Provide the [X, Y] coordinate of the cell's center where the given text is located.  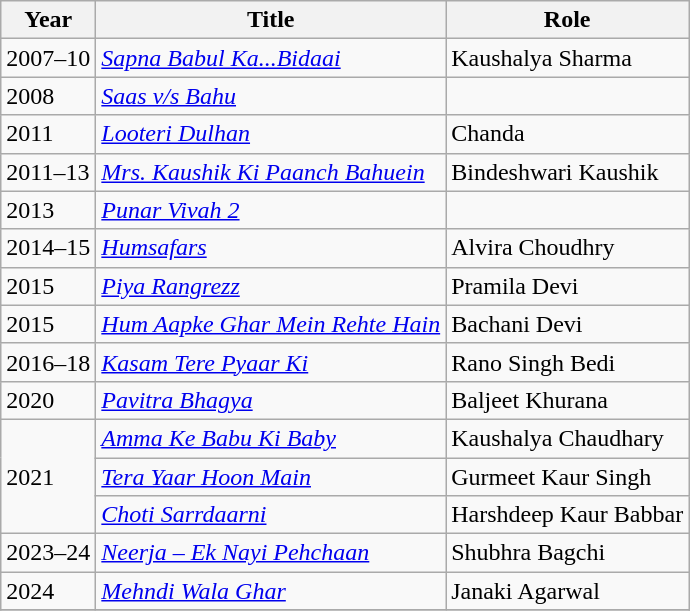
Shubhra Bagchi [568, 553]
Bindeshwari Kaushik [568, 172]
Kaushalya Sharma [568, 58]
2021 [48, 476]
Rano Singh Bedi [568, 362]
Title [271, 20]
Chanda [568, 134]
2013 [48, 210]
Role [568, 20]
2016–18 [48, 362]
Tera Yaar Hoon Main [271, 477]
2007–10 [48, 58]
Hum Aapke Ghar Mein Rehte Hain [271, 324]
2024 [48, 591]
Mrs. Kaushik Ki Paanch Bahuein [271, 172]
Janaki Agarwal [568, 591]
Mehndi Wala Ghar [271, 591]
2023–24 [48, 553]
Piya Rangrezz [271, 286]
Pavitra Bhagya [271, 400]
Humsafars [271, 248]
Baljeet Khurana [568, 400]
2008 [48, 96]
Kaushalya Chaudhary [568, 438]
Bachani Devi [568, 324]
2014–15 [48, 248]
Gurmeet Kaur Singh [568, 477]
2011–13 [48, 172]
Alvira Choudhry [568, 248]
2011 [48, 134]
Choti Sarrdaarni [271, 515]
Saas v/s Bahu [271, 96]
Sapna Babul Ka...Bidaai [271, 58]
Punar Vivah 2 [271, 210]
2020 [48, 400]
Year [48, 20]
Pramila Devi [568, 286]
Harshdeep Kaur Babbar [568, 515]
Neerja – Ek Nayi Pehchaan [271, 553]
Amma Ke Babu Ki Baby [271, 438]
Looteri Dulhan [271, 134]
Kasam Tere Pyaar Ki [271, 362]
